Return (x, y) of the center of cell containing provided text 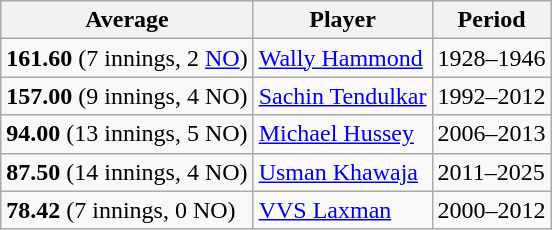
Wally Hammond (342, 58)
78.42 (7 innings, 0 NO) (127, 210)
2011–2025 (492, 172)
161.60 (7 innings, 2 NO) (127, 58)
94.00 (13 innings, 5 NO) (127, 134)
87.50 (14 innings, 4 NO) (127, 172)
157.00 (9 innings, 4 NO) (127, 96)
2006–2013 (492, 134)
Usman Khawaja (342, 172)
Period (492, 20)
Michael Hussey (342, 134)
1928–1946 (492, 58)
Average (127, 20)
VVS Laxman (342, 210)
1992–2012 (492, 96)
Sachin Tendulkar (342, 96)
Player (342, 20)
2000–2012 (492, 210)
